Return (X, Y) of the center of cell containing provided text 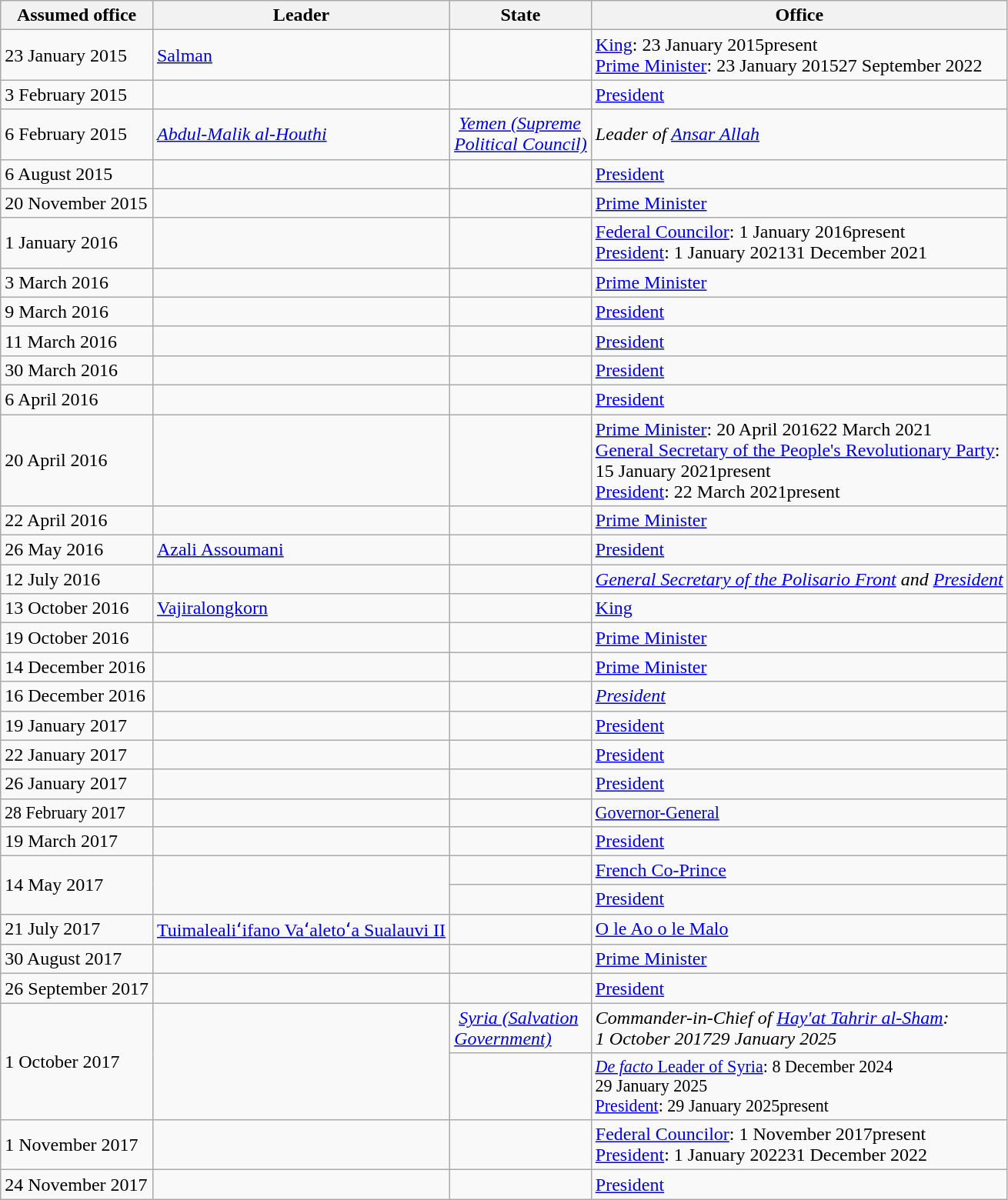
De facto Leader of Syria: 8 December 202429 January 2025President: 29 January 2025present (799, 1086)
1 November 2017 (77, 1145)
Leader of Ansar Allah (799, 134)
Governor-General (799, 812)
Yemen (SupremePolitical Council) (521, 134)
19 October 2016 (77, 638)
11 March 2016 (77, 341)
14 December 2016 (77, 667)
1 January 2016 (77, 243)
14 May 2017 (77, 885)
19 March 2017 (77, 841)
28 February 2017 (77, 812)
Office (799, 15)
21 July 2017 (77, 929)
Commander-in-Chief of Hay'at Tahrir al-Sham:1 October 201729 January 2025 (799, 1028)
1 October 2017 (77, 1062)
Abdul-Malik al-Houthi (301, 134)
13 October 2016 (77, 608)
French Co-Prince (799, 870)
20 November 2015 (77, 203)
Prime Minister: 20 April 201622 March 2021General Secretary of the People's Revolutionary Party:15 January 2021presentPresident: 22 March 2021present (799, 460)
King: 23 January 2015presentPrime Minister: 23 January 201527 September 2022 (799, 55)
9 March 2016 (77, 312)
State (521, 15)
General Secretary of the Polisario Front and President (799, 579)
O le Ao o le Malo (799, 929)
30 March 2016 (77, 370)
12 July 2016 (77, 579)
26 May 2016 (77, 550)
6 August 2015 (77, 174)
Vajiralongkorn (301, 608)
King (799, 608)
26 January 2017 (77, 784)
Federal Councilor: 1 November 2017presentPresident: 1 January 202231 December 2022 (799, 1145)
23 January 2015 (77, 55)
19 January 2017 (77, 725)
24 November 2017 (77, 1185)
26 September 2017 (77, 988)
30 August 2017 (77, 959)
Syria (SalvationGovernment) (521, 1028)
22 January 2017 (77, 755)
6 April 2016 (77, 399)
16 December 2016 (77, 696)
Assumed office (77, 15)
6 February 2015 (77, 134)
Salman (301, 55)
Tuimalealiʻifano Vaʻaletoʻa Sualauvi II (301, 929)
3 February 2015 (77, 95)
22 April 2016 (77, 521)
20 April 2016 (77, 460)
Leader (301, 15)
Azali Assoumani (301, 550)
Federal Councilor: 1 January 2016presentPresident: 1 January 202131 December 2021 (799, 243)
3 March 2016 (77, 282)
